From the cell containing the given text, extract its center point as (x, y) coordinate. 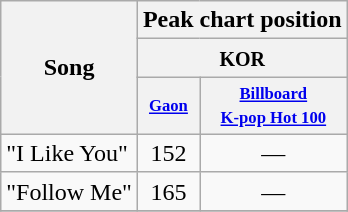
Peak chart position (242, 20)
"I Like You" (70, 153)
KOR (242, 58)
Gaon (168, 106)
BillboardK-pop Hot 100 (274, 106)
Song (70, 68)
"Follow Me" (70, 191)
152 (168, 153)
165 (168, 191)
